Return (x, y) of the center of cell containing provided text 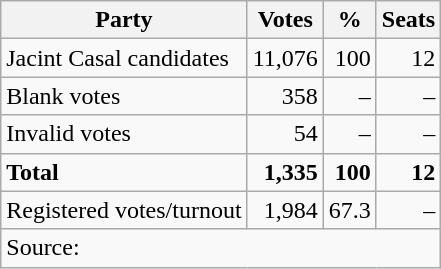
Invalid votes (124, 134)
1,335 (285, 172)
Votes (285, 20)
1,984 (285, 210)
Source: (221, 248)
67.3 (350, 210)
358 (285, 96)
Registered votes/turnout (124, 210)
54 (285, 134)
Total (124, 172)
Blank votes (124, 96)
Seats (408, 20)
11,076 (285, 58)
% (350, 20)
Jacint Casal candidates (124, 58)
Party (124, 20)
